Capture the cell that displays the provided text and extract its (x, y) central coordinate. 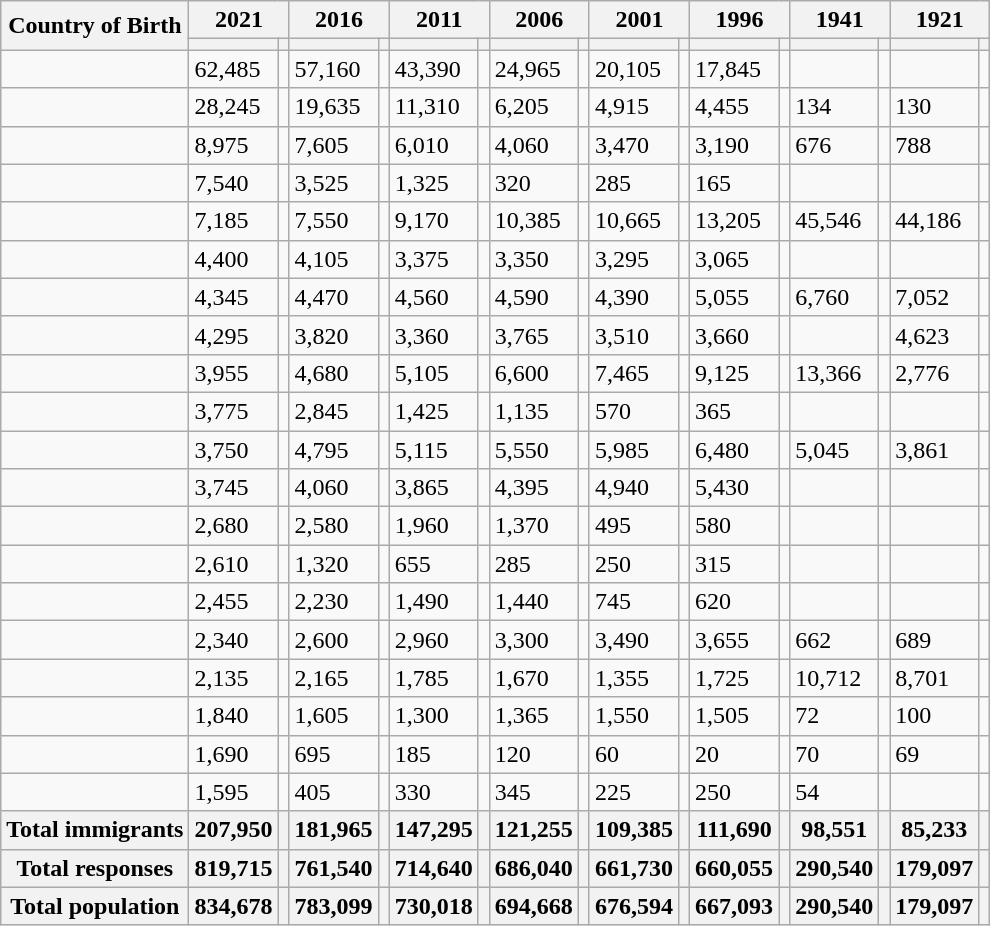
181,965 (334, 830)
7,465 (634, 373)
3,360 (434, 335)
1,605 (334, 716)
2,455 (234, 602)
8,975 (234, 145)
207,950 (234, 830)
3,660 (734, 335)
2,610 (234, 564)
315 (734, 564)
7,550 (334, 221)
7,185 (234, 221)
111,690 (734, 830)
3,190 (734, 145)
660,055 (734, 868)
2,165 (334, 678)
2011 (439, 20)
620 (734, 602)
5,550 (534, 449)
Total population (95, 906)
1941 (840, 20)
2,340 (234, 640)
2021 (239, 20)
676 (834, 145)
4,590 (534, 297)
9,125 (734, 373)
134 (834, 107)
4,623 (934, 335)
109,385 (634, 830)
1,425 (434, 411)
69 (934, 754)
44,186 (934, 221)
3,525 (334, 183)
834,678 (234, 906)
1921 (940, 20)
4,795 (334, 449)
5,055 (734, 297)
4,680 (334, 373)
9,170 (434, 221)
4,400 (234, 259)
1,725 (734, 678)
3,775 (234, 411)
1,370 (534, 526)
4,295 (234, 335)
4,915 (634, 107)
6,760 (834, 297)
1,505 (734, 716)
819,715 (234, 868)
45,546 (834, 221)
3,295 (634, 259)
Total immigrants (95, 830)
4,105 (334, 259)
10,712 (834, 678)
1,785 (434, 678)
3,350 (534, 259)
43,390 (434, 69)
7,605 (334, 145)
98,551 (834, 830)
6,480 (734, 449)
4,345 (234, 297)
2,845 (334, 411)
2001 (639, 20)
121,255 (534, 830)
405 (334, 792)
1,135 (534, 411)
4,940 (634, 488)
1,490 (434, 602)
1,840 (234, 716)
662 (834, 640)
1,355 (634, 678)
2,960 (434, 640)
5,045 (834, 449)
3,490 (634, 640)
1,300 (434, 716)
185 (434, 754)
1,690 (234, 754)
580 (734, 526)
2016 (339, 20)
2,135 (234, 678)
13,366 (834, 373)
3,470 (634, 145)
4,470 (334, 297)
Total responses (95, 868)
5,115 (434, 449)
2,580 (334, 526)
3,510 (634, 335)
85,233 (934, 830)
24,965 (534, 69)
330 (434, 792)
6,010 (434, 145)
60 (634, 754)
320 (534, 183)
3,861 (934, 449)
17,845 (734, 69)
667,093 (734, 906)
1996 (740, 20)
570 (634, 411)
695 (334, 754)
54 (834, 792)
20 (734, 754)
3,750 (234, 449)
1,595 (234, 792)
676,594 (634, 906)
5,985 (634, 449)
689 (934, 640)
11,310 (434, 107)
1,670 (534, 678)
345 (534, 792)
2,776 (934, 373)
2,680 (234, 526)
730,018 (434, 906)
661,730 (634, 868)
62,485 (234, 69)
783,099 (334, 906)
745 (634, 602)
7,052 (934, 297)
3,375 (434, 259)
4,455 (734, 107)
20,105 (634, 69)
10,665 (634, 221)
72 (834, 716)
2,600 (334, 640)
130 (934, 107)
6,600 (534, 373)
761,540 (334, 868)
5,105 (434, 373)
8,701 (934, 678)
4,560 (434, 297)
100 (934, 716)
3,820 (334, 335)
225 (634, 792)
365 (734, 411)
686,040 (534, 868)
714,640 (434, 868)
788 (934, 145)
2,230 (334, 602)
2006 (539, 20)
70 (834, 754)
495 (634, 526)
120 (534, 754)
147,295 (434, 830)
1,365 (534, 716)
57,160 (334, 69)
1,325 (434, 183)
Country of Birth (95, 26)
165 (734, 183)
3,655 (734, 640)
655 (434, 564)
3,765 (534, 335)
4,390 (634, 297)
1,550 (634, 716)
4,395 (534, 488)
28,245 (234, 107)
3,955 (234, 373)
3,745 (234, 488)
13,205 (734, 221)
1,440 (534, 602)
3,865 (434, 488)
1,320 (334, 564)
10,385 (534, 221)
5,430 (734, 488)
3,300 (534, 640)
694,668 (534, 906)
6,205 (534, 107)
1,960 (434, 526)
19,635 (334, 107)
7,540 (234, 183)
3,065 (734, 259)
